Pinpoint the cell where the given text exists, returning its (x, y) midpoint coordinate. 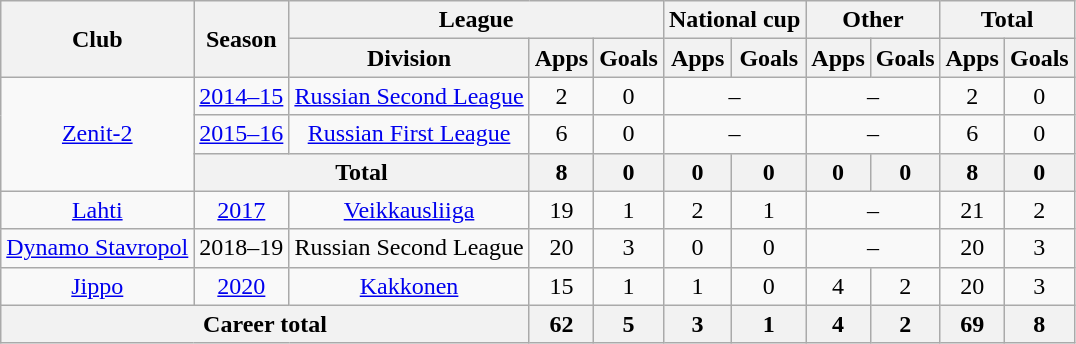
2018–19 (242, 248)
Dynamo Stavropol (98, 248)
2014–15 (242, 96)
21 (972, 210)
National cup (734, 20)
5 (629, 324)
19 (561, 210)
Career total (265, 324)
2017 (242, 210)
Veikkausliiga (409, 210)
Jippo (98, 286)
Other (873, 20)
15 (561, 286)
2015–16 (242, 134)
Club (98, 39)
69 (972, 324)
Division (409, 58)
Zenit-2 (98, 134)
Russian First League (409, 134)
62 (561, 324)
Lahti (98, 210)
League (476, 20)
Season (242, 39)
2020 (242, 286)
Kakkonen (409, 286)
